Pinpoint the cell where the given text exists, returning its [x, y] midpoint coordinate. 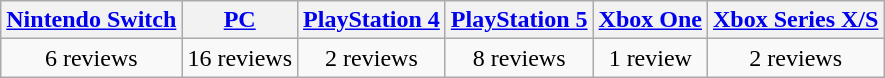
Nintendo Switch [92, 20]
1 review [650, 58]
Xbox One [650, 20]
PlayStation 5 [519, 20]
Xbox Series X/S [795, 20]
PlayStation 4 [372, 20]
6 reviews [92, 58]
PC [240, 20]
8 reviews [519, 58]
16 reviews [240, 58]
